Scan for the cell matching the given text and deliver its (X, Y) coordinate at center. 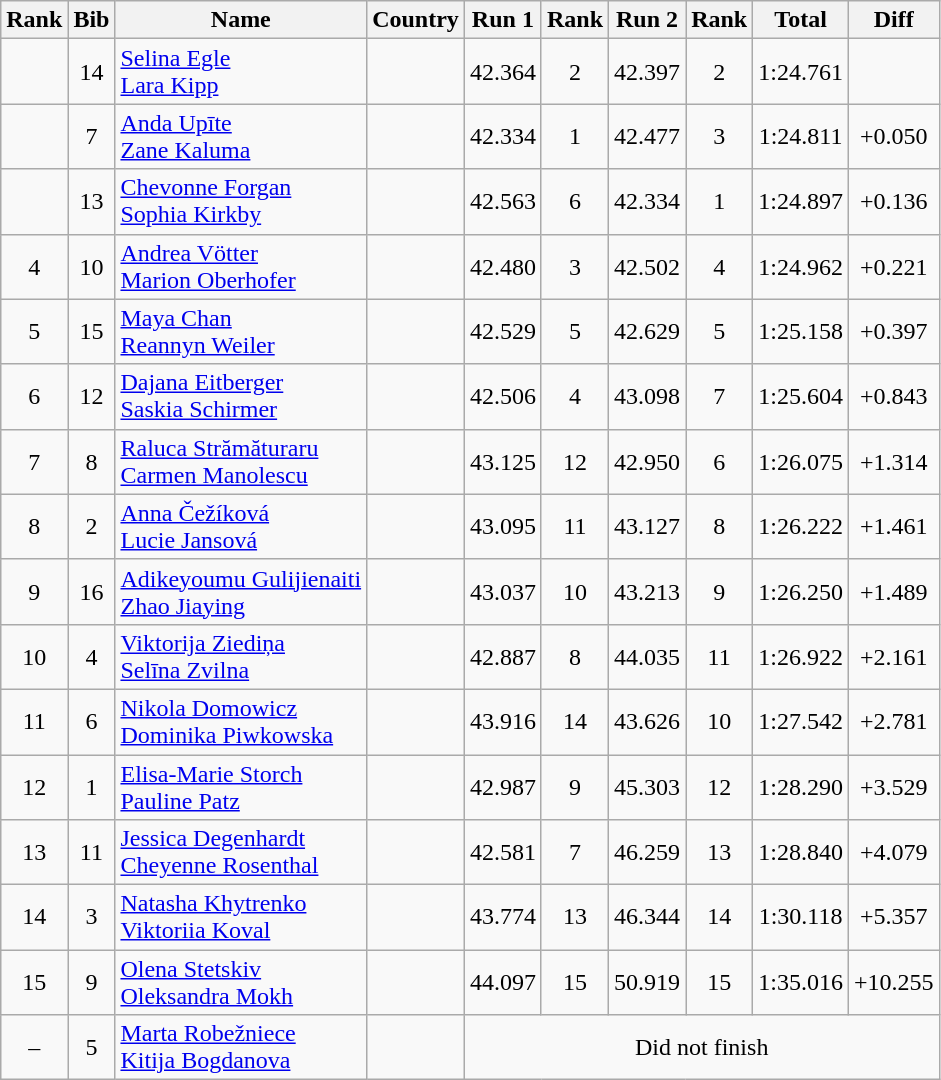
1:25.158 (801, 332)
+0.050 (894, 136)
Anda UpīteZane Kaluma (241, 136)
43.916 (502, 722)
42.397 (648, 72)
43.098 (648, 396)
Marta RobežnieceKitija Bogdanova (241, 1048)
– (34, 1048)
42.364 (502, 72)
+5.357 (894, 918)
42.506 (502, 396)
Elisa-Marie StorchPauline Patz (241, 786)
1:26.250 (801, 592)
50.919 (648, 982)
42.480 (502, 266)
Adikeyoumu GulijienaitiZhao Jiaying (241, 592)
Viktorija ZiediņaSelīna Zvilna (241, 656)
1:28.840 (801, 852)
+0.397 (894, 332)
1:24.811 (801, 136)
Run 2 (648, 20)
42.529 (502, 332)
Dajana EitbergerSaskia Schirmer (241, 396)
+4.079 (894, 852)
Total (801, 20)
Selina EgleLara Kipp (241, 72)
1:24.761 (801, 72)
1:27.542 (801, 722)
42.887 (502, 656)
Chevonne ForganSophia Kirkby (241, 202)
43.037 (502, 592)
Nikola DomowiczDominika Piwkowska (241, 722)
Maya ChanReannyn Weiler (241, 332)
+1.489 (894, 592)
1:26.222 (801, 526)
43.095 (502, 526)
Diff (894, 20)
Natasha KhytrenkoViktoriia Koval (241, 918)
16 (92, 592)
43.626 (648, 722)
Country (416, 20)
+1.314 (894, 462)
46.344 (648, 918)
43.213 (648, 592)
+0.136 (894, 202)
42.477 (648, 136)
1:28.290 (801, 786)
Anna ČežíkováLucie Jansová (241, 526)
+2.781 (894, 722)
42.502 (648, 266)
Andrea VötterMarion Oberhofer (241, 266)
+3.529 (894, 786)
42.563 (502, 202)
+10.255 (894, 982)
42.950 (648, 462)
42.987 (502, 786)
46.259 (648, 852)
1:26.075 (801, 462)
Jessica DegenhardtCheyenne Rosenthal (241, 852)
42.629 (648, 332)
1:24.897 (801, 202)
+1.461 (894, 526)
42.581 (502, 852)
43.125 (502, 462)
+2.161 (894, 656)
1:24.962 (801, 266)
Raluca StrămăturaruCarmen Manolescu (241, 462)
Run 1 (502, 20)
Did not finish (702, 1048)
Bib (92, 20)
43.774 (502, 918)
1:30.118 (801, 918)
Name (241, 20)
Olena StetskivOleksandra Mokh (241, 982)
43.127 (648, 526)
+0.221 (894, 266)
+0.843 (894, 396)
1:25.604 (801, 396)
1:35.016 (801, 982)
1:26.922 (801, 656)
44.097 (502, 982)
45.303 (648, 786)
44.035 (648, 656)
